Return the (X, Y) coordinate for the center point of the cell that contains the specified text.  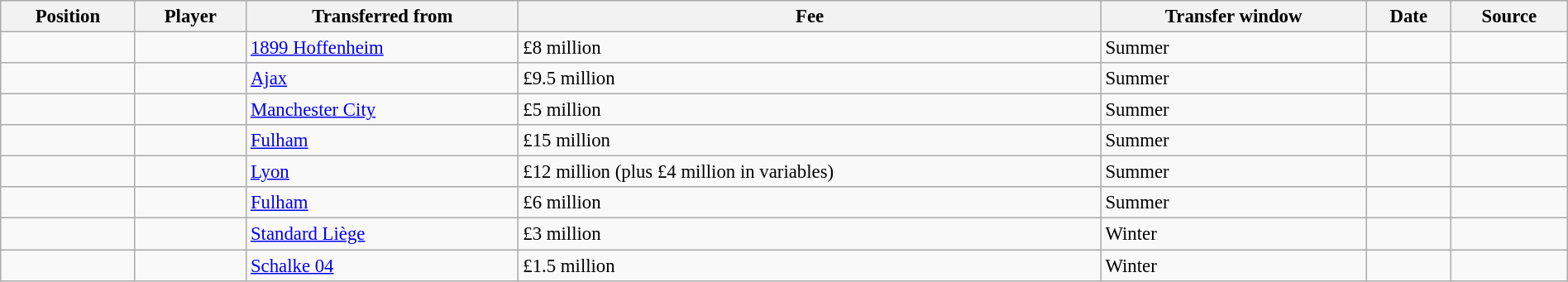
1899 Hoffenheim (382, 48)
Source (1508, 17)
Standard Liège (382, 234)
Lyon (382, 172)
Player (190, 17)
£3 million (810, 234)
Date (1408, 17)
£6 million (810, 203)
Manchester City (382, 110)
£8 million (810, 48)
Ajax (382, 79)
Transferred from (382, 17)
£15 million (810, 141)
Transfer window (1234, 17)
£9.5 million (810, 79)
Schalke 04 (382, 265)
£5 million (810, 110)
£1.5 million (810, 265)
Fee (810, 17)
£12 million (plus £4 million in variables) (810, 172)
Position (68, 17)
